From the cell containing the given text, extract its center point as [x, y] coordinate. 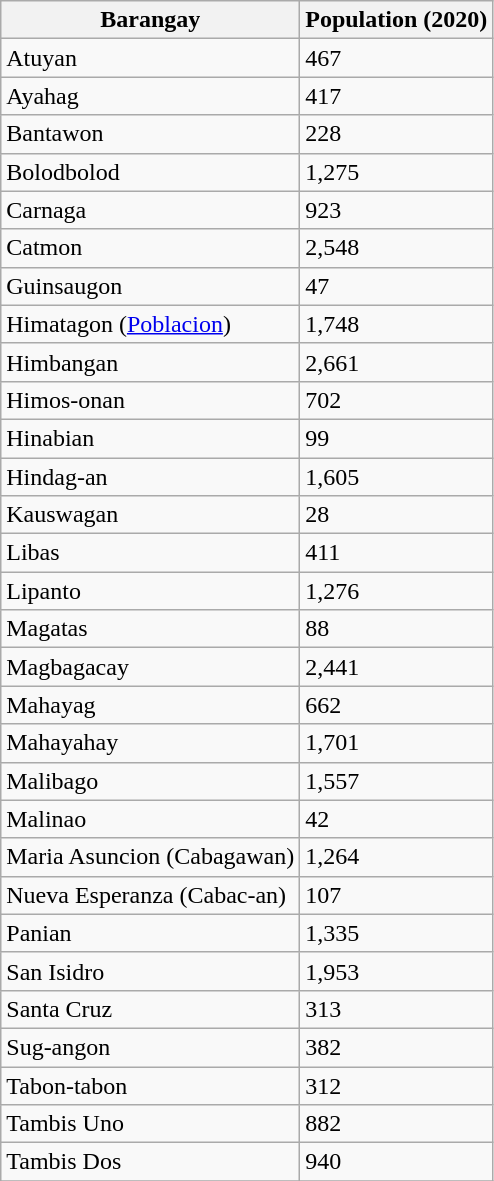
Bantawon [150, 134]
28 [396, 515]
Population (2020) [396, 20]
Tambis Dos [150, 1162]
1,605 [396, 477]
Magbagacay [150, 667]
228 [396, 134]
1,557 [396, 781]
702 [396, 400]
Barangay [150, 20]
417 [396, 96]
2,441 [396, 667]
2,548 [396, 248]
Bolodbolod [150, 172]
882 [396, 1124]
1,953 [396, 971]
99 [396, 438]
Himos-onan [150, 400]
Ayahag [150, 96]
Malinao [150, 819]
Libas [150, 553]
Mahayag [150, 705]
Mahayahay [150, 743]
Sug-angon [150, 1047]
923 [396, 210]
Santa Cruz [150, 1009]
Malibago [150, 781]
88 [396, 629]
382 [396, 1047]
42 [396, 819]
1,748 [396, 324]
Maria Asuncion (Cabagawan) [150, 857]
Panian [150, 933]
Lipanto [150, 591]
312 [396, 1085]
Tambis Uno [150, 1124]
1,264 [396, 857]
Kauswagan [150, 515]
1,335 [396, 933]
1,701 [396, 743]
1,276 [396, 591]
1,275 [396, 172]
940 [396, 1162]
Carnaga [150, 210]
2,661 [396, 362]
Hinabian [150, 438]
San Isidro [150, 971]
467 [396, 58]
Magatas [150, 629]
662 [396, 705]
313 [396, 1009]
411 [396, 553]
Tabon-tabon [150, 1085]
Catmon [150, 248]
107 [396, 895]
Nueva Esperanza (Cabac-an) [150, 895]
Guinsaugon [150, 286]
Himatagon (Poblacion) [150, 324]
Himbangan [150, 362]
Hindag-an [150, 477]
Atuyan [150, 58]
47 [396, 286]
